Capture the cell that displays the provided text and extract its (X, Y) central coordinate. 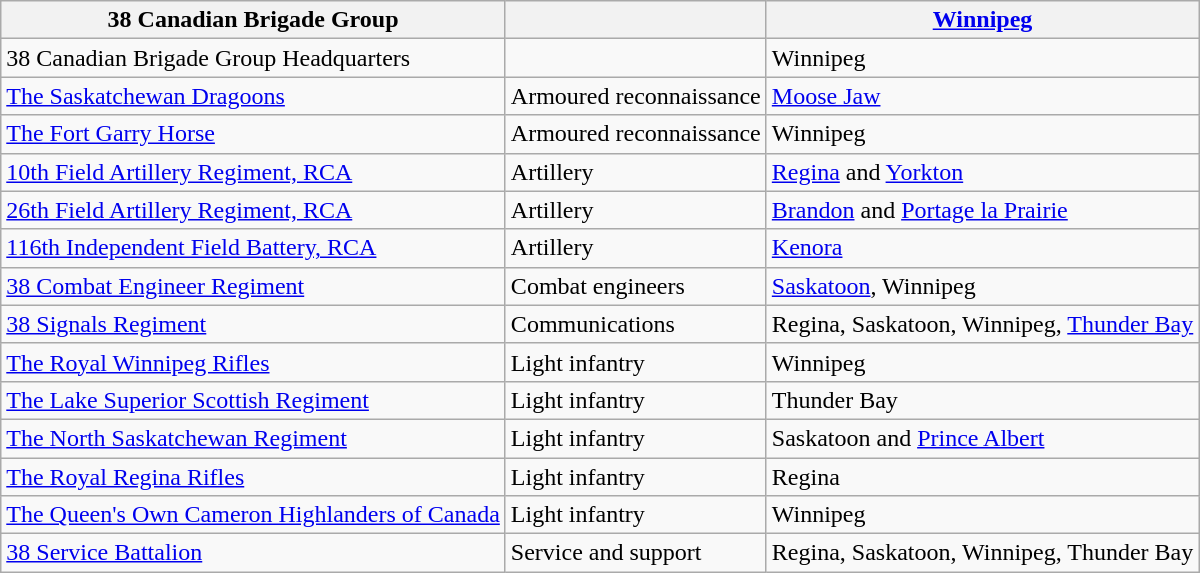
Saskatoon, Winnipeg (982, 286)
10th Field Artillery Regiment, RCA (254, 172)
Moose Jaw (982, 96)
Kenora (982, 248)
The Lake Superior Scottish Regiment (254, 400)
Saskatoon and Prince Albert (982, 438)
The Royal Winnipeg Rifles (254, 362)
Service and support (636, 553)
38 Canadian Brigade Group Headquarters (254, 58)
The Queen's Own Cameron Highlanders of Canada (254, 515)
Communications (636, 324)
The Saskatchewan Dragoons (254, 96)
Brandon and Portage la Prairie (982, 210)
38 Combat Engineer Regiment (254, 286)
The North Saskatchewan Regiment (254, 438)
Thunder Bay (982, 400)
116th Independent Field Battery, RCA (254, 248)
38 Canadian Brigade Group (254, 20)
Regina and Yorkton (982, 172)
26th Field Artillery Regiment, RCA (254, 210)
The Royal Regina Rifles (254, 477)
The Fort Garry Horse (254, 134)
38 Signals Regiment (254, 324)
Combat engineers (636, 286)
38 Service Battalion (254, 553)
Regina (982, 477)
